Search for the cell housing the specified text and yield its (x, y) center coordinate. 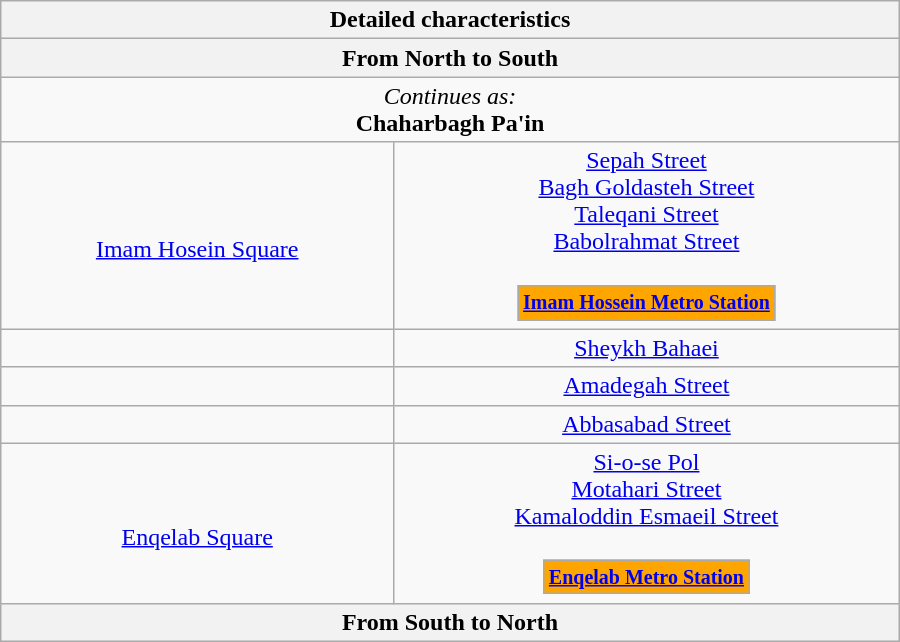
Imam Hosein Square (198, 236)
Sepah Street Bagh Goldasteh Street Taleqani Street Babolrahmat Street Imam Hossein Metro Station (647, 236)
Continues as: Chaharbagh Pa'in (450, 110)
Detailed characteristics (450, 20)
Sheykh Bahaei (647, 348)
From North to South (450, 58)
Enqelab Metro Station (646, 578)
Enqelab Square (198, 523)
Si-o-se Pol Motahari Street Kamaloddin Esmaeil Street Enqelab Metro Station (647, 523)
Imam Hossein Metro Station (647, 302)
Amadegah Street (647, 386)
From South to North (450, 622)
Abbasabad Street (647, 424)
